Scan for the cell matching the given text and deliver its [X, Y] coordinate at center. 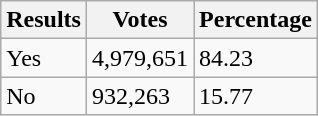
No [44, 96]
Votes [140, 20]
Yes [44, 58]
15.77 [256, 96]
84.23 [256, 58]
4,979,651 [140, 58]
932,263 [140, 96]
Percentage [256, 20]
Results [44, 20]
